For the text-containing cell, return its midpoint in [X, Y] coordinate format. 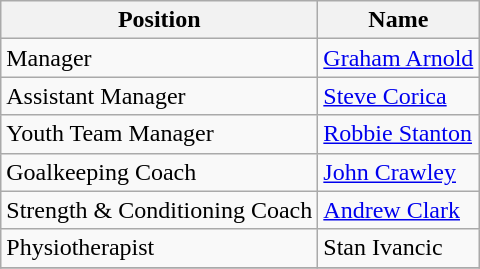
Goalkeeping Coach [160, 172]
Name [398, 20]
Strength & Conditioning Coach [160, 210]
Robbie Stanton [398, 134]
Manager [160, 58]
Position [160, 20]
Youth Team Manager [160, 134]
Assistant Manager [160, 96]
John Crawley [398, 172]
Andrew Clark [398, 210]
Stan Ivancic [398, 248]
Physiotherapist [160, 248]
Graham Arnold [398, 58]
Steve Corica [398, 96]
